For the text-containing cell, return its midpoint in [X, Y] coordinate format. 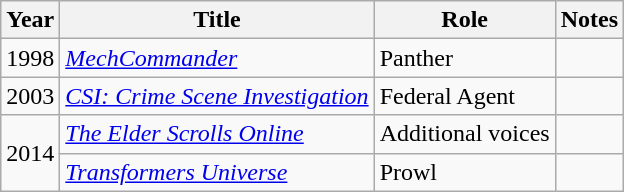
Transformers Universe [217, 172]
Prowl [464, 172]
Year [30, 20]
Federal Agent [464, 96]
Role [464, 20]
Panther [464, 58]
Additional voices [464, 134]
2014 [30, 153]
2003 [30, 96]
1998 [30, 58]
Notes [589, 20]
MechCommander [217, 58]
The Elder Scrolls Online [217, 134]
Title [217, 20]
CSI: Crime Scene Investigation [217, 96]
